Output the [X, Y] coordinate of the center of the cell containing the given text.  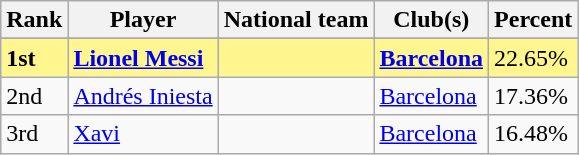
2nd [34, 96]
17.36% [534, 96]
Player [143, 20]
Xavi [143, 134]
22.65% [534, 58]
16.48% [534, 134]
Lionel Messi [143, 58]
Club(s) [432, 20]
National team [296, 20]
3rd [34, 134]
Andrés Iniesta [143, 96]
Rank [34, 20]
1st [34, 58]
Percent [534, 20]
